Capture the cell that displays the provided text and extract its (X, Y) central coordinate. 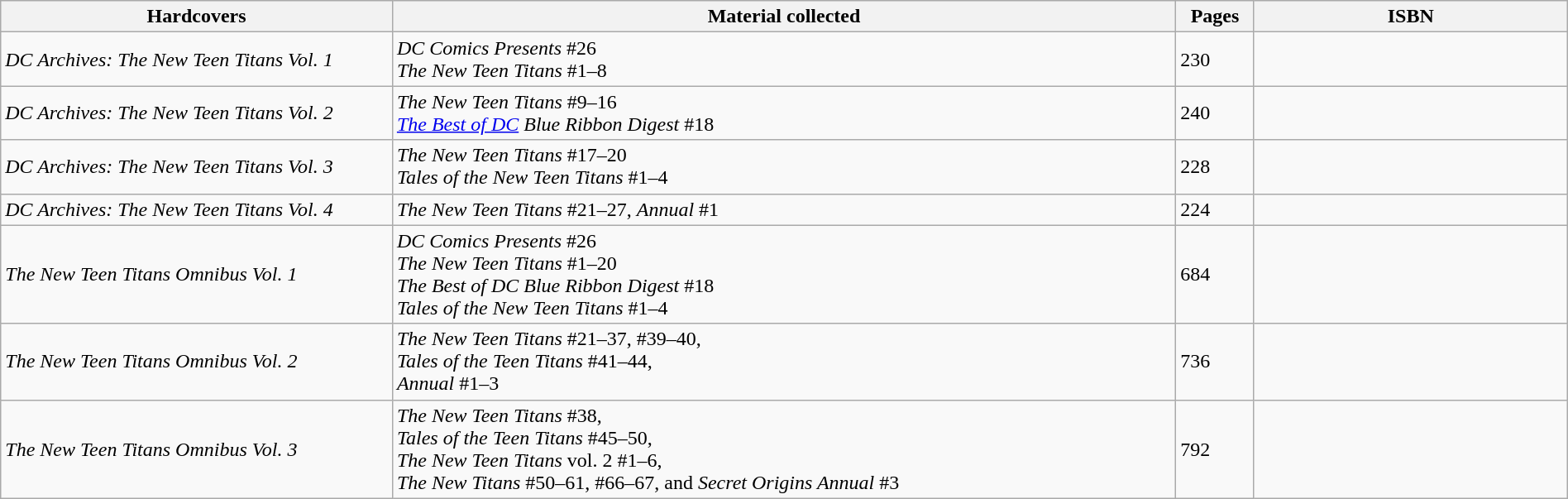
The New Teen Titans Omnibus Vol. 3 (197, 449)
DC Archives: The New Teen Titans Vol. 1 (197, 60)
240 (1216, 113)
DC Comics Presents #26The New Teen Titans #1–8 (784, 60)
The New Teen Titans Omnibus Vol. 1 (197, 275)
228 (1216, 167)
DC Archives: The New Teen Titans Vol. 4 (197, 209)
The New Teen Titans #21–37, #39–40,Tales of the Teen Titans #41–44, Annual #1–3 (784, 362)
736 (1216, 362)
ISBN (1411, 17)
230 (1216, 60)
792 (1216, 449)
The New Teen Titans Omnibus Vol. 2 (197, 362)
The New Teen Titans #17–20Tales of the New Teen Titans #1–4 (784, 167)
The New Teen Titans #9–16The Best of DC Blue Ribbon Digest #18 (784, 113)
684 (1216, 275)
Pages (1216, 17)
DC Comics Presents #26The New Teen Titans #1–20The Best of DC Blue Ribbon Digest #18Tales of the New Teen Titans #1–4 (784, 275)
The New Teen Titans #38,Tales of the Teen Titans #45–50,The New Teen Titans vol. 2 #1–6,The New Titans #50–61, #66–67, and Secret Origins Annual #3 (784, 449)
The New Teen Titans #21–27, Annual #1 (784, 209)
DC Archives: The New Teen Titans Vol. 2 (197, 113)
224 (1216, 209)
Hardcovers (197, 17)
DC Archives: The New Teen Titans Vol. 3 (197, 167)
Material collected (784, 17)
